From the cell containing the given text, extract its center point as [x, y] coordinate. 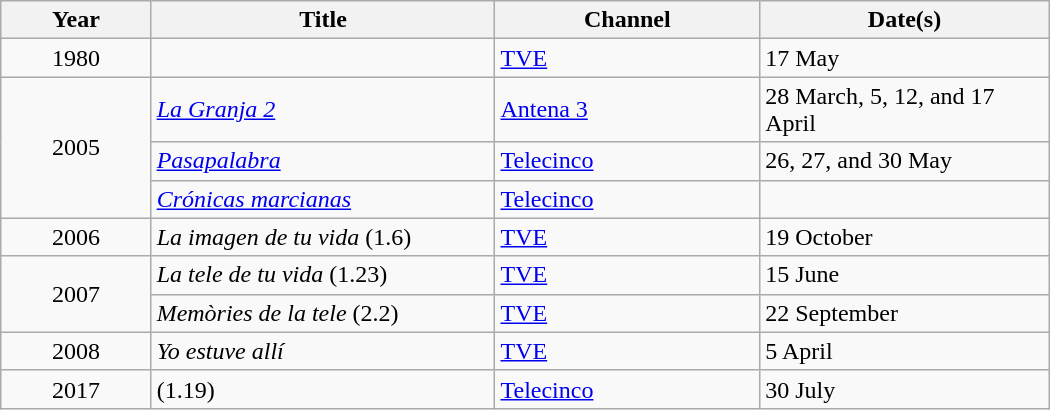
La Granja 2 [323, 110]
26, 27, and 30 May [905, 161]
2008 [76, 351]
Crónicas marcianas [323, 199]
Memòries de la tele (2.2) [323, 313]
(1.19) [323, 389]
Yo estuve allí [323, 351]
Pasapalabra [323, 161]
19 October [905, 237]
1980 [76, 58]
5 April [905, 351]
2017 [76, 389]
2005 [76, 148]
Antena 3 [628, 110]
Title [323, 20]
La imagen de tu vida (1.6) [323, 237]
30 July [905, 389]
28 March, 5, 12, and 17 April [905, 110]
Date(s) [905, 20]
22 September [905, 313]
La tele de tu vida (1.23) [323, 275]
Channel [628, 20]
2006 [76, 237]
Year [76, 20]
15 June [905, 275]
2007 [76, 294]
17 May [905, 58]
